Provide the [X, Y] coordinate of the cell's center where the given text is located.  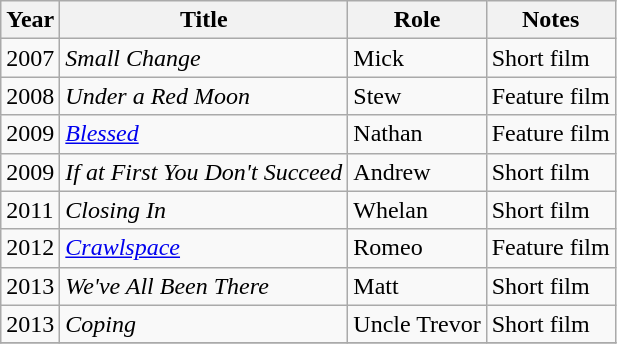
We've All Been There [204, 286]
Role [417, 20]
2011 [30, 210]
Year [30, 20]
If at First You Don't Succeed [204, 172]
2012 [30, 248]
2007 [30, 58]
Closing In [204, 210]
Coping [204, 324]
Title [204, 20]
Blessed [204, 134]
Mick [417, 58]
Nathan [417, 134]
Notes [550, 20]
2008 [30, 96]
Romeo [417, 248]
Uncle Trevor [417, 324]
Matt [417, 286]
Under a Red Moon [204, 96]
Stew [417, 96]
Small Change [204, 58]
Whelan [417, 210]
Crawlspace [204, 248]
Andrew [417, 172]
